Capture the cell that displays the provided text and extract its (x, y) central coordinate. 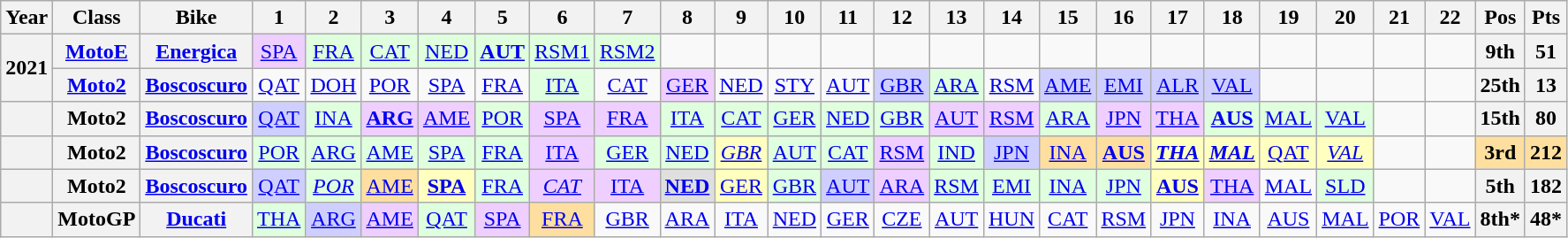
DOH (334, 85)
SLD (1345, 186)
22 (1451, 18)
5th (1500, 186)
Pos (1500, 18)
3rd (1500, 152)
Class (97, 18)
21 (1399, 18)
14 (1011, 18)
19 (1288, 18)
Bike (196, 18)
1 (278, 18)
2021 (27, 68)
9 (741, 18)
25th (1500, 85)
10 (794, 18)
MotoE (97, 51)
HUN (1011, 219)
17 (1178, 18)
51 (1546, 51)
IND (957, 152)
6 (563, 18)
7 (627, 18)
9th (1500, 51)
Ducati (196, 219)
18 (1231, 18)
15 (1068, 18)
15th (1500, 119)
12 (902, 18)
8 (687, 18)
48* (1546, 219)
80 (1546, 119)
ALR (1178, 85)
RSM1 (563, 51)
CZE (902, 219)
3 (390, 18)
Pts (1546, 18)
5 (503, 18)
20 (1345, 18)
182 (1546, 186)
4 (446, 18)
212 (1546, 152)
16 (1124, 18)
Year (27, 18)
MotoGP (97, 219)
RSM2 (627, 51)
STY (794, 85)
11 (848, 18)
2 (334, 18)
8th* (1500, 219)
Energica (196, 51)
